Extract the (x, y) coordinate from the center of the cell holding the provided text.  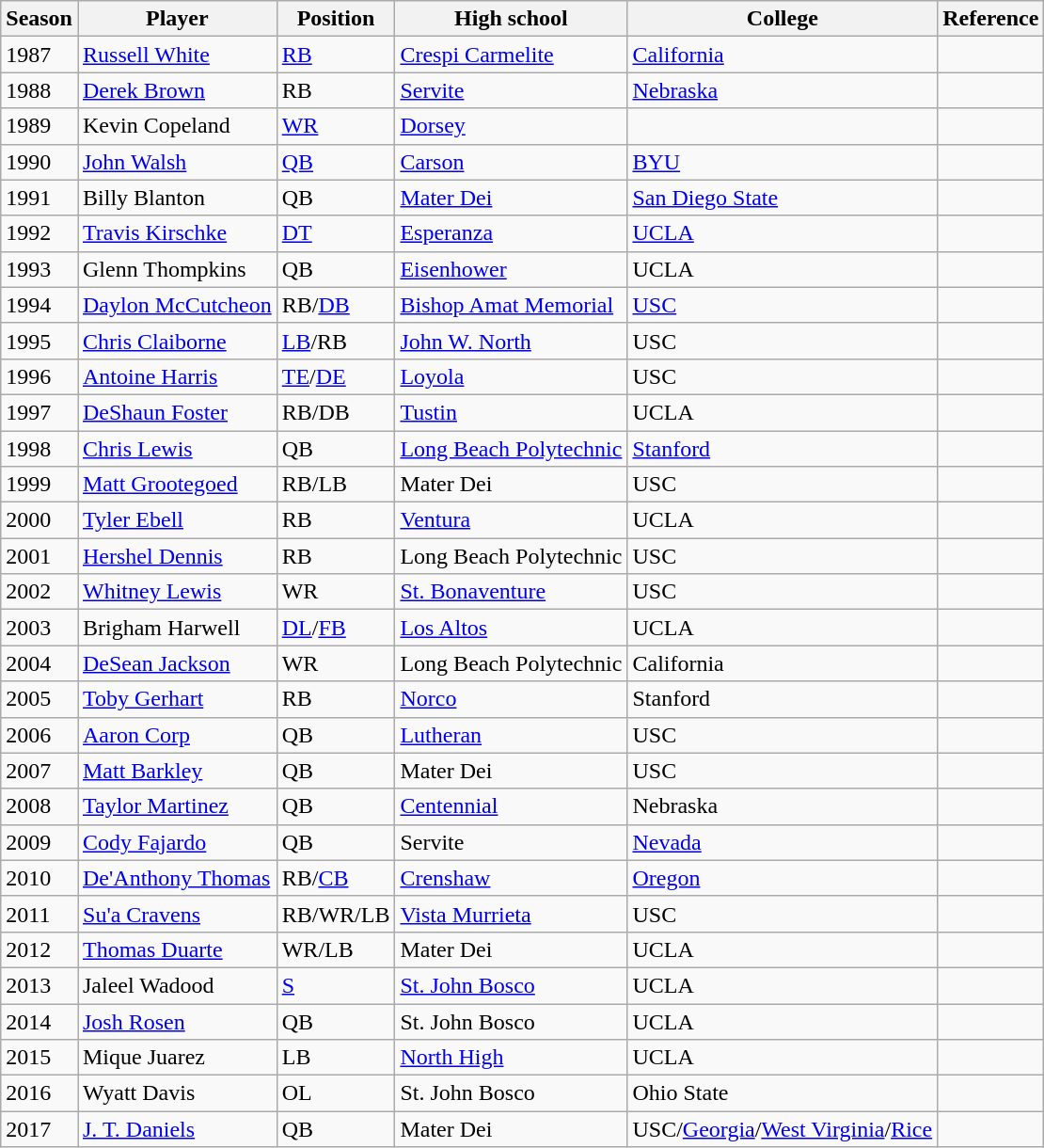
Reference (991, 19)
USC/Georgia/West Virginia/Rice (783, 1129)
2011 (40, 914)
2010 (40, 878)
Oregon (783, 878)
Whitney Lewis (177, 592)
Norco (512, 699)
Chris Lewis (177, 449)
Cody Fajardo (177, 842)
1990 (40, 162)
S (336, 985)
Dorsey (512, 126)
2013 (40, 985)
DL/FB (336, 628)
North High (512, 1058)
2012 (40, 949)
Glenn Thompkins (177, 269)
2000 (40, 520)
Travis Kirschke (177, 233)
1997 (40, 412)
WR/LB (336, 949)
Tustin (512, 412)
1987 (40, 55)
1999 (40, 485)
Los Altos (512, 628)
2004 (40, 663)
High school (512, 19)
Ohio State (783, 1093)
Taylor Martinez (177, 806)
OL (336, 1093)
College (783, 19)
Billy Blanton (177, 198)
2009 (40, 842)
Thomas Duarte (177, 949)
Su'a Cravens (177, 914)
1991 (40, 198)
Hershel Dennis (177, 556)
1995 (40, 341)
2014 (40, 1021)
Crenshaw (512, 878)
Carson (512, 162)
Esperanza (512, 233)
DeShaun Foster (177, 412)
1992 (40, 233)
Lutheran (512, 735)
2006 (40, 735)
LB/RB (336, 341)
De'Anthony Thomas (177, 878)
Wyatt Davis (177, 1093)
Chris Claiborne (177, 341)
Aaron Corp (177, 735)
RB/LB (336, 485)
BYU (783, 162)
Ventura (512, 520)
2002 (40, 592)
San Diego State (783, 198)
Centennial (512, 806)
John W. North (512, 341)
Mique Juarez (177, 1058)
Matt Barkley (177, 771)
J. T. Daniels (177, 1129)
Kevin Copeland (177, 126)
2015 (40, 1058)
Bishop Amat Memorial (512, 305)
LB (336, 1058)
2001 (40, 556)
Loyola (512, 376)
2016 (40, 1093)
John Walsh (177, 162)
Josh Rosen (177, 1021)
1989 (40, 126)
1988 (40, 90)
Russell White (177, 55)
1998 (40, 449)
2007 (40, 771)
Vista Murrieta (512, 914)
2005 (40, 699)
Toby Gerhart (177, 699)
Player (177, 19)
RB/CB (336, 878)
Nevada (783, 842)
2003 (40, 628)
Jaleel Wadood (177, 985)
DeSean Jackson (177, 663)
Position (336, 19)
Matt Grootegoed (177, 485)
Daylon McCutcheon (177, 305)
St. Bonaventure (512, 592)
Brigham Harwell (177, 628)
1994 (40, 305)
1996 (40, 376)
RB/WR/LB (336, 914)
2008 (40, 806)
1993 (40, 269)
Crespi Carmelite (512, 55)
Derek Brown (177, 90)
Antoine Harris (177, 376)
Eisenhower (512, 269)
2017 (40, 1129)
Tyler Ebell (177, 520)
TE/DE (336, 376)
DT (336, 233)
Season (40, 19)
